Extract the (X, Y) coordinate from the center of the cell holding the provided text.  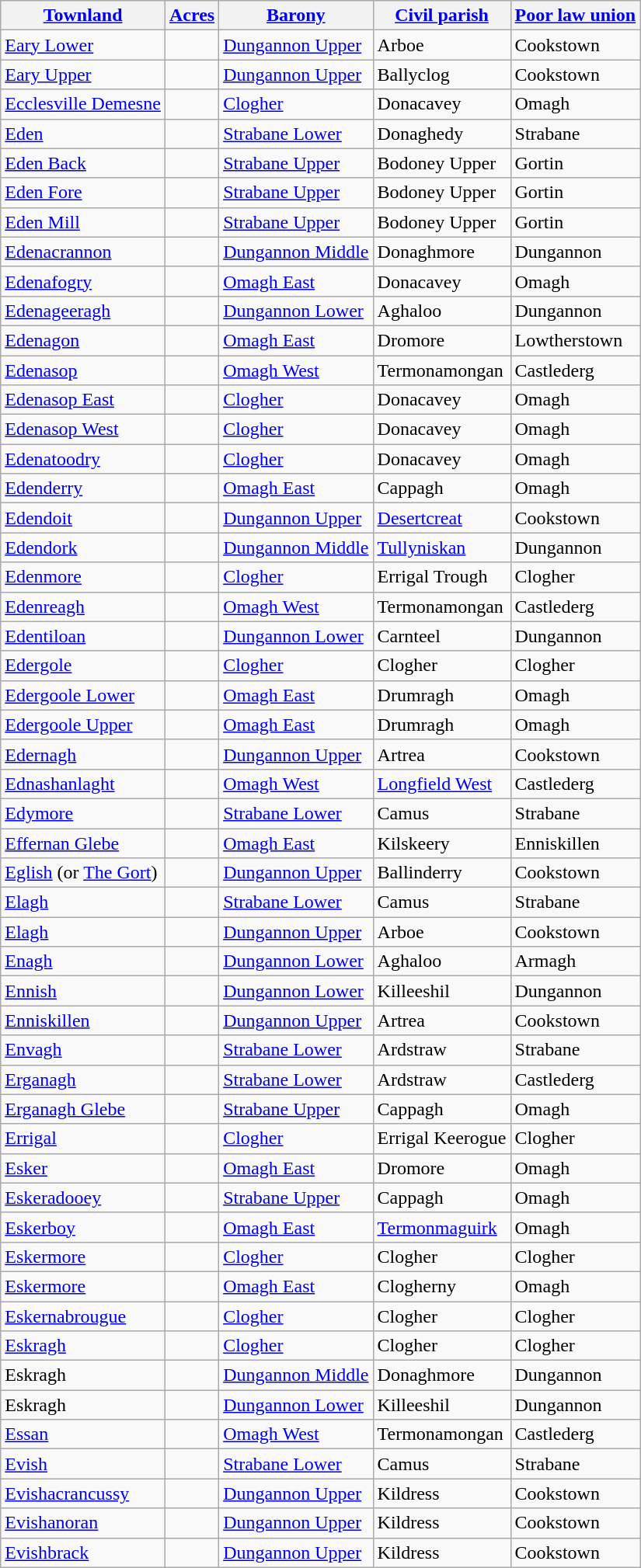
Poor law union (575, 16)
Barony (296, 16)
Essan (83, 1434)
Ednashanlaght (83, 784)
Eskerboy (83, 1227)
Tullyniskan (441, 548)
Edenafogry (83, 281)
Errigal (83, 1139)
Edenderry (83, 488)
Ennish (83, 991)
Edergoole Upper (83, 725)
Edentiloan (83, 636)
Eary Lower (83, 45)
Acres (191, 16)
Longfield West (441, 784)
Edendork (83, 548)
Eglish (or The Gort) (83, 873)
Armagh (575, 961)
Enagh (83, 961)
Ballinderry (441, 873)
Erganagh Glebe (83, 1109)
Eden Back (83, 163)
Eden Mill (83, 222)
Edergoole Lower (83, 695)
Eskernabrougue (83, 1316)
Eary Upper (83, 75)
Eden (83, 134)
Edergole (83, 666)
Desertcreat (441, 518)
Edenacrannon (83, 252)
Ballyclog (441, 75)
Edenasop East (83, 400)
Evishacrancussy (83, 1493)
Edenagon (83, 340)
Edenreagh (83, 607)
Termonmaguirk (441, 1227)
Envagh (83, 1050)
Esker (83, 1168)
Ecclesville Demesne (83, 104)
Errigal Keerogue (441, 1139)
Townland (83, 16)
Kilskeery (441, 843)
Clogherny (441, 1286)
Carnteel (441, 636)
Lowtherstown (575, 340)
Evishanoran (83, 1523)
Eden Fore (83, 193)
Eskeradooey (83, 1198)
Civil parish (441, 16)
Edenasop West (83, 429)
Edymore (83, 813)
Evish (83, 1464)
Donaghedy (441, 134)
Edenageeragh (83, 311)
Edenasop (83, 370)
Edenmore (83, 577)
Effernan Glebe (83, 843)
Erganagh (83, 1080)
Edenatoodry (83, 459)
Edernagh (83, 754)
Evishbrack (83, 1552)
Errigal Trough (441, 577)
Edendoit (83, 518)
